Pinpoint the cell where the given text exists, returning its (x, y) midpoint coordinate. 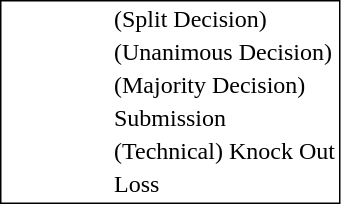
(Majority Decision) (224, 85)
Loss (224, 185)
(Technical) Knock Out (224, 151)
Submission (224, 119)
(Unanimous Decision) (224, 53)
(Split Decision) (224, 19)
